Return the [x, y] coordinate for the center point of the cell that contains the specified text.  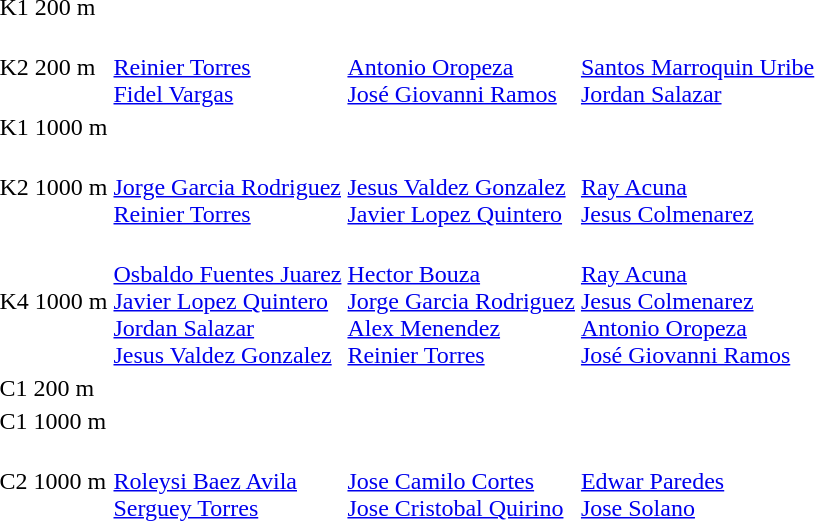
Jesus Valdez GonzalezJavier Lopez Quintero [461, 187]
Osbaldo Fuentes JuarezJavier Lopez QuinteroJordan SalazarJesus Valdez Gonzalez [228, 301]
Antonio OropezaJosé Giovanni Ramos [461, 67]
Reinier TorresFidel Vargas [228, 67]
Jorge Garcia RodriguezReinier Torres [228, 187]
Hector BouzaJorge Garcia RodriguezAlex MenendezReinier Torres [461, 301]
Ray AcunaJesus ColmenarezAntonio OropezaJosé Giovanni Ramos [697, 301]
Santos Marroquin UribeJordan Salazar [697, 67]
Ray AcunaJesus Colmenarez [697, 187]
